Determine the [x, y] coordinate at the center of the cell enclosing the given text.  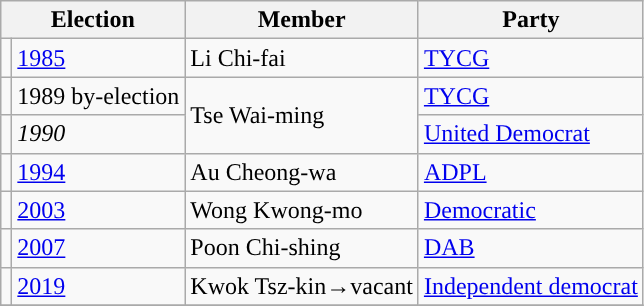
1989 by-election [98, 96]
Kwok Tsz-kin→vacant [302, 286]
DAB [530, 248]
Democratic [530, 210]
Independent democrat [530, 286]
Election [93, 20]
Au Cheong-wa [302, 172]
1990 [98, 134]
Member [302, 20]
Wong Kwong-mo [302, 210]
Party [530, 20]
2003 [98, 210]
United Democrat [530, 134]
2007 [98, 248]
1985 [98, 58]
2019 [98, 286]
ADPL [530, 172]
Li Chi-fai [302, 58]
1994 [98, 172]
Tse Wai-ming [302, 115]
Poon Chi-shing [302, 248]
